Output the [X, Y] coordinate of the center of the cell containing the given text.  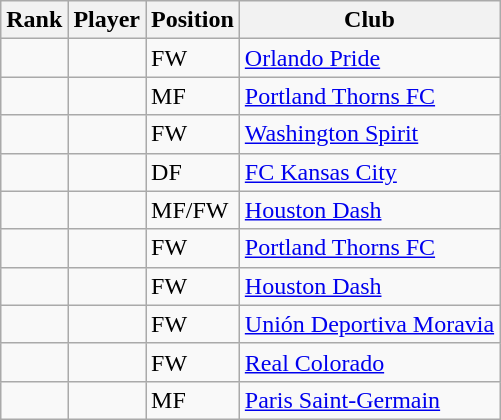
Club [369, 20]
Real Colorado [369, 362]
Orlando Pride [369, 58]
Unión Deportiva Moravia [369, 324]
Player [107, 20]
Position [193, 20]
Paris Saint-Germain [369, 400]
Washington Spirit [369, 134]
FC Kansas City [369, 172]
Rank [34, 20]
DF [193, 172]
MF/FW [193, 210]
